For the text-containing cell, return its midpoint in [X, Y] coordinate format. 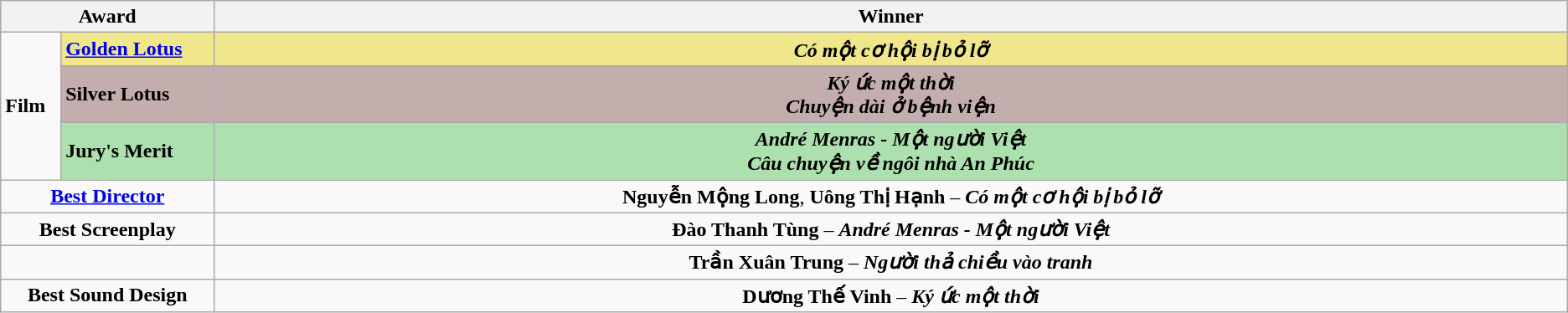
Đào Thanh Tùng – André Menras - Một người Việt [891, 229]
Winner [891, 17]
André Menras - Một người ViệtCâu chuyện về ngôi nhà An Phúc [891, 151]
Ký ức một thờiChuyện dài ở bệnh viện [891, 94]
Best Director [107, 196]
Nguyễn Mộng Long, Uông Thị Hạnh – Có một cơ hội bị bỏ lỡ [891, 196]
Dương Thế Vinh – Ký ức một thời [891, 295]
Best Screenplay [107, 229]
Golden Lotus [137, 49]
Award [107, 17]
Best Sound Design [107, 295]
Film [31, 106]
Trần Xuân Trung – Người thả chiều vào tranh [891, 263]
Jury's Merit [137, 151]
Silver Lotus [137, 94]
Có một cơ hội bị bỏ lỡ [891, 49]
